Identify which cell holds the provided text, then report its (x, y) central coordinate. 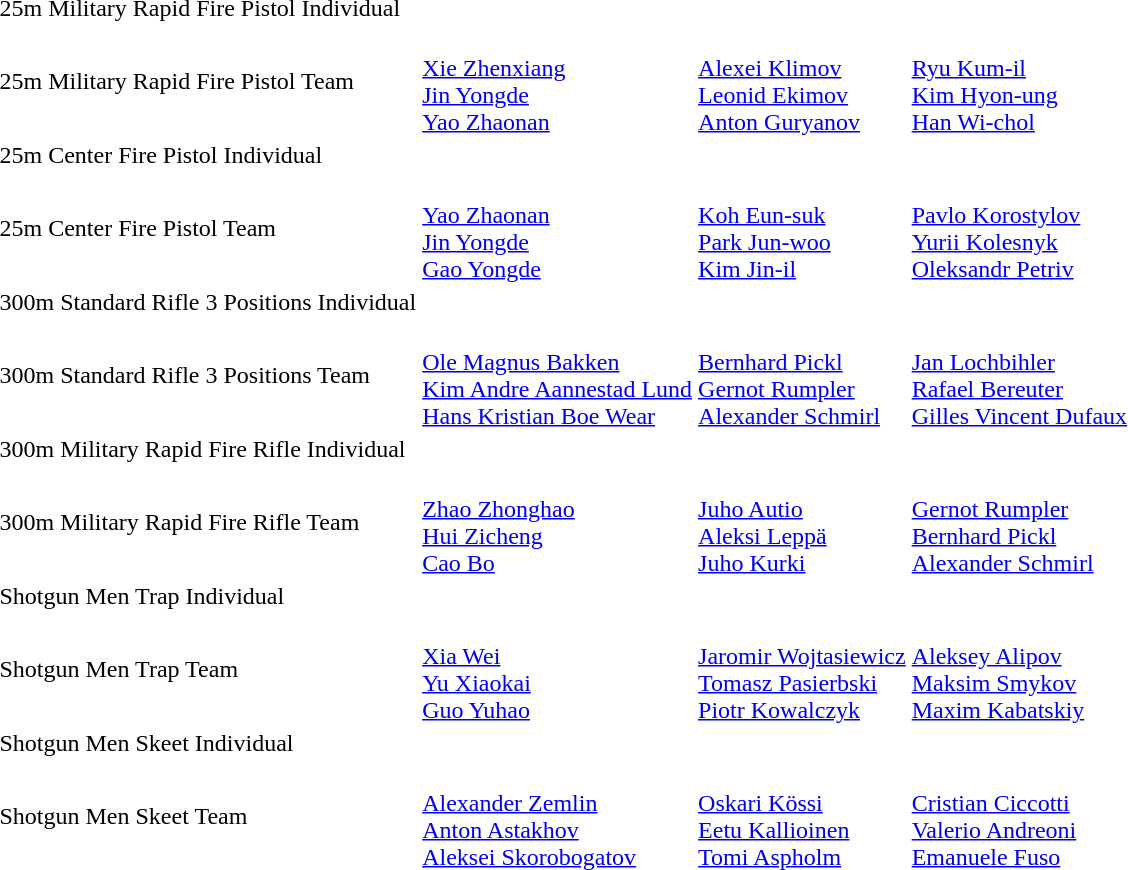
Yao ZhaonanJin YongdeGao Yongde (558, 228)
Koh Eun-sukPark Jun-wooKim Jin-il (802, 228)
Aleksey AlipovMaksim SmykovMaxim Kabatskiy (1019, 670)
Jaromir WojtasiewiczTomasz PasierbskiPiotr Kowalczyk (802, 670)
Alexei KlimovLeonid EkimovAnton Guryanov (802, 82)
Xie ZhenxiangJin YongdeYao Zhaonan (558, 82)
Juho AutioAleksi LeppäJuho Kurki (802, 522)
Ole Magnus BakkenKim Andre Aannestad LundHans Kristian Boe Wear (558, 376)
Ryu Kum-ilKim Hyon-ungHan Wi-chol (1019, 82)
Bernhard PicklGernot RumplerAlexander Schmirl (802, 376)
Zhao ZhonghaoHui ZichengCao Bo (558, 522)
Pavlo KorostylovYurii KolesnykOleksandr Petriv (1019, 228)
Jan LochbihlerRafael BereuterGilles Vincent Dufaux (1019, 376)
Xia WeiYu XiaokaiGuo Yuhao (558, 670)
Gernot RumplerBernhard PicklAlexander Schmirl (1019, 522)
